Locate the cell with the specified text and output its (x, y) center coordinate. 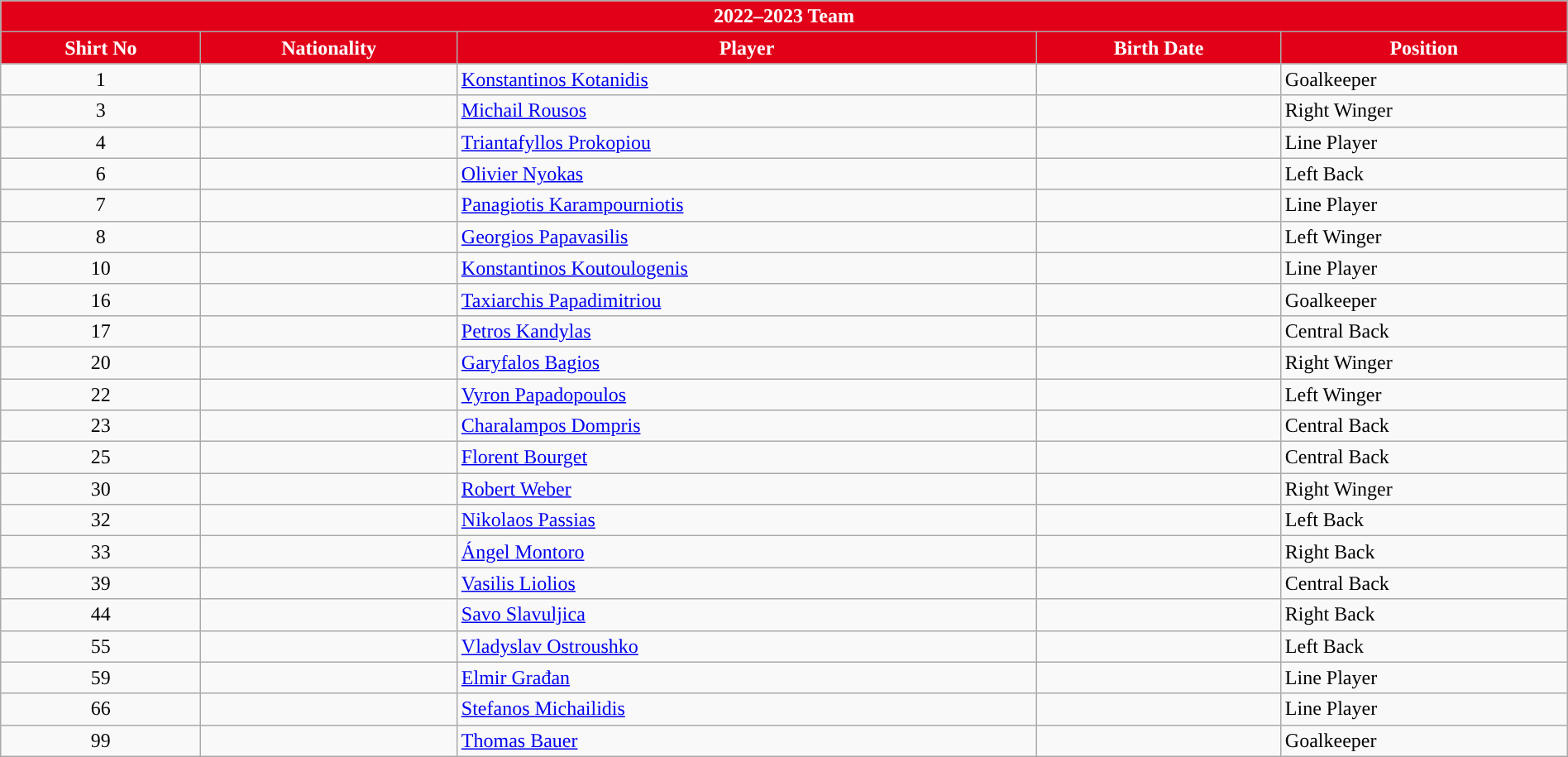
Triantafyllos Prokopiou (746, 142)
33 (101, 552)
20 (101, 362)
Petros Kandylas (746, 331)
Thomas Bauer (746, 740)
8 (101, 237)
Michail Rousos (746, 111)
Elmir Građan (746, 678)
Birth Date (1159, 48)
Savo Slavuljica (746, 615)
Stefanos Michailidis (746, 709)
1 (101, 79)
55 (101, 646)
Ángel Montoro (746, 552)
Florent Bourget (746, 458)
Olivier Nyokas (746, 174)
59 (101, 678)
23 (101, 426)
Player (746, 48)
10 (101, 268)
99 (101, 740)
Vladyslav Ostroushko (746, 646)
6 (101, 174)
39 (101, 583)
Nikolaos Passias (746, 520)
Charalampos Dompris (746, 426)
Taxiarchis Papadimitriou (746, 299)
Nationality (329, 48)
22 (101, 395)
25 (101, 458)
4 (101, 142)
Robert Weber (746, 489)
2022–2023 Team (784, 17)
Position (1424, 48)
Konstantinos Kotanidis (746, 79)
Konstantinos Koutoulogenis (746, 268)
16 (101, 299)
Garyfalos Bagios (746, 362)
66 (101, 709)
Georgios Papavasilis (746, 237)
32 (101, 520)
3 (101, 111)
30 (101, 489)
7 (101, 205)
17 (101, 331)
Vasilis Liolios (746, 583)
Panagiotis Karampourniotis (746, 205)
Shirt No (101, 48)
Vyron Papadopoulos (746, 395)
44 (101, 615)
